For the text-containing cell, return its midpoint in (X, Y) coordinate format. 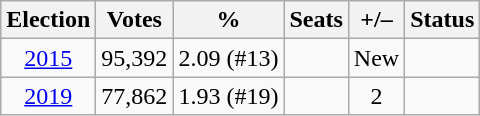
2 (376, 96)
Seats (316, 20)
Votes (134, 20)
1.93 (#19) (228, 96)
77,862 (134, 96)
+/– (376, 20)
2.09 (#13) (228, 58)
95,392 (134, 58)
2019 (48, 96)
% (228, 20)
New (376, 58)
Election (48, 20)
2015 (48, 58)
Status (442, 20)
